Extract the [X, Y] coordinate from the center of the cell holding the provided text.  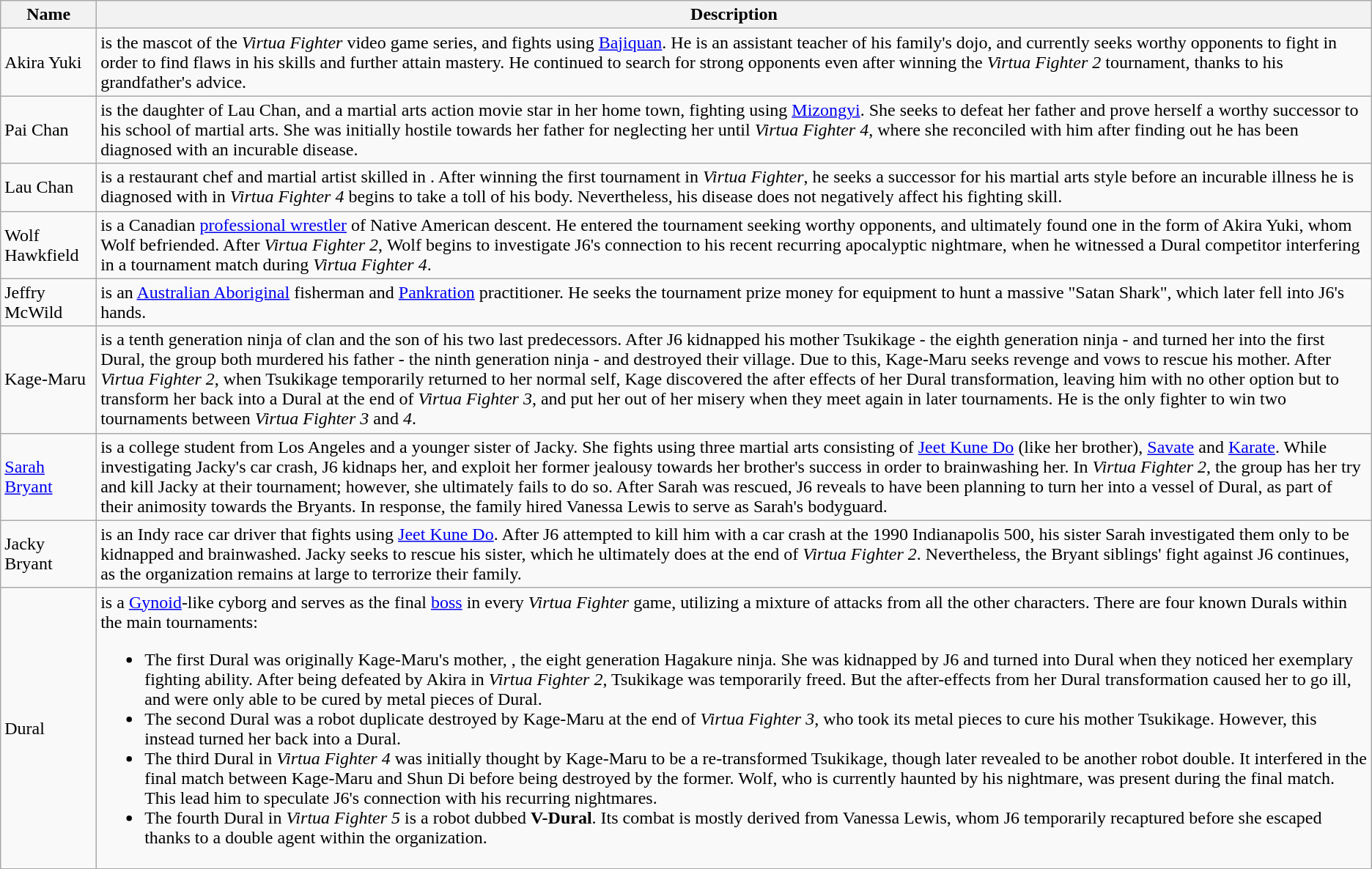
Wolf Hawkfield [48, 245]
Description [734, 15]
Jacky Bryant [48, 554]
Kage-Maru [48, 380]
Lau Chan [48, 188]
Akira Yuki [48, 62]
Jeffry McWild [48, 302]
Name [48, 15]
Pai Chan [48, 130]
Dural [48, 728]
Sarah Bryant [48, 476]
